For the text-containing cell, return its midpoint in (X, Y) coordinate format. 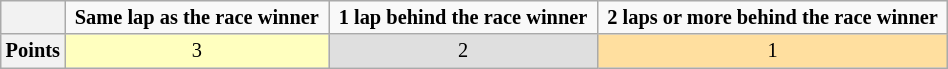
Points (33, 51)
3 (197, 51)
1 (772, 51)
Same lap as the race winner (197, 17)
1 lap behind the race winner (464, 17)
2 laps or more behind the race winner (772, 17)
2 (464, 51)
